Return [X, Y] of the center of cell containing provided text 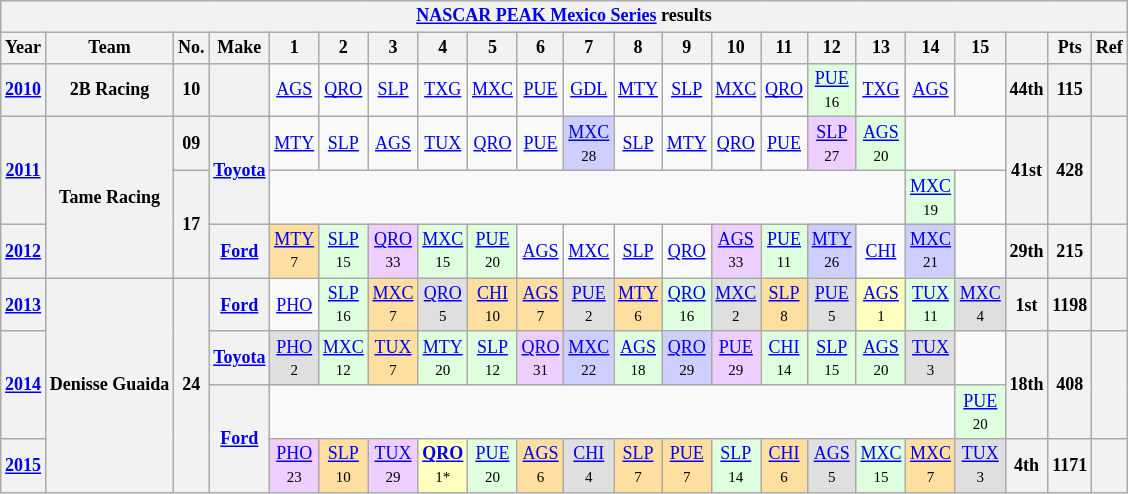
SLP8 [784, 305]
215 [1070, 251]
MTY20 [443, 358]
15 [980, 48]
QRO33 [393, 251]
SLP12 [493, 358]
AGS6 [540, 466]
PUE29 [736, 358]
2011 [24, 170]
428 [1070, 170]
2014 [24, 384]
3 [393, 48]
4 [443, 48]
CHI4 [589, 466]
MXC28 [589, 144]
1st [1026, 305]
PHO2 [294, 358]
PUE7 [686, 466]
SLP27 [832, 144]
12 [832, 48]
AGS33 [736, 251]
TUX7 [393, 358]
CHI14 [784, 358]
115 [1070, 90]
PUE2 [589, 305]
CHI6 [784, 466]
9 [686, 48]
SLP7 [638, 466]
No. [192, 48]
MXC21 [931, 251]
MXC12 [344, 358]
PUE16 [832, 90]
MXC2 [736, 305]
1171 [1070, 466]
AGS7 [540, 305]
NASCAR PEAK Mexico Series results [564, 16]
29th [1026, 251]
2B Racing [109, 90]
QRO5 [443, 305]
14 [931, 48]
MTY6 [638, 305]
Denisse Guaida [109, 386]
PUE11 [784, 251]
13 [881, 48]
TUX11 [931, 305]
MXC4 [980, 305]
MXC22 [589, 358]
MXC19 [931, 197]
PHO [294, 305]
11 [784, 48]
QRO1* [443, 466]
QRO31 [540, 358]
1198 [1070, 305]
Year [24, 48]
18th [1026, 384]
PHO23 [294, 466]
AGS1 [881, 305]
41st [1026, 170]
MTY7 [294, 251]
Team [109, 48]
4th [1026, 466]
09 [192, 144]
2 [344, 48]
5 [493, 48]
24 [192, 386]
44th [1026, 90]
QRO29 [686, 358]
2015 [24, 466]
CHI10 [493, 305]
GDL [589, 90]
MTY26 [832, 251]
AGS18 [638, 358]
Ref [1109, 48]
6 [540, 48]
TUX29 [393, 466]
SLP10 [344, 466]
TUX [443, 144]
7 [589, 48]
2010 [24, 90]
408 [1070, 384]
17 [192, 224]
QRO16 [686, 305]
CHI [881, 251]
PUE5 [832, 305]
SLP16 [344, 305]
1 [294, 48]
8 [638, 48]
Tame Racing [109, 198]
AGS5 [832, 466]
SLP14 [736, 466]
2012 [24, 251]
2013 [24, 305]
Make [240, 48]
Pts [1070, 48]
